Find where the given text appears and provide that cell's center as (X, Y) coordinate. 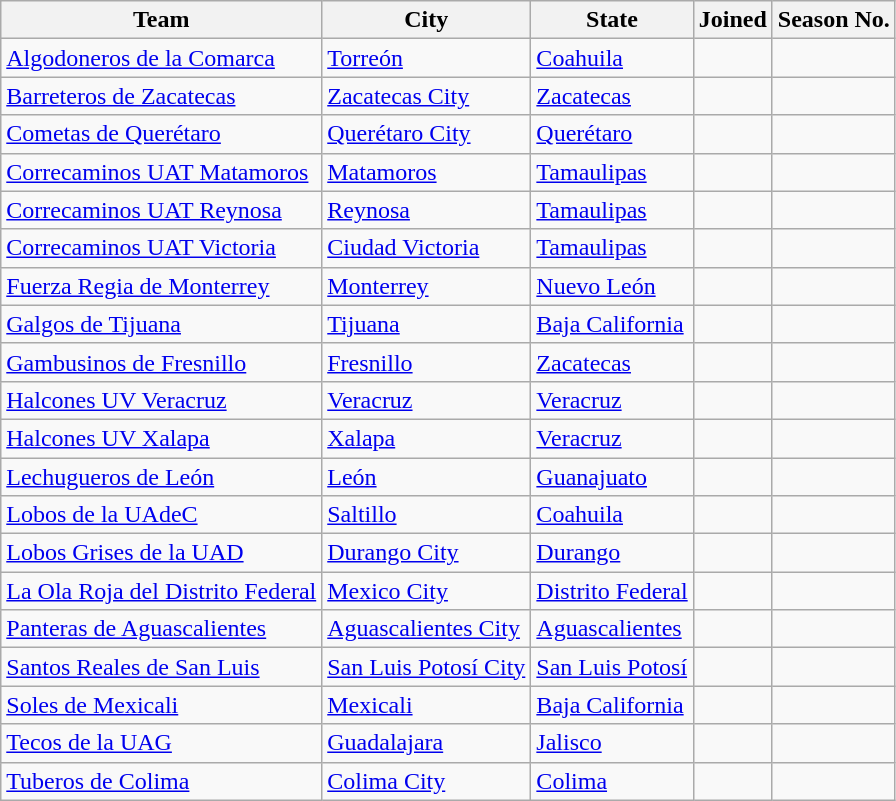
Correcaminos UAT Matamoros (162, 172)
Lobos Grises de la UAD (162, 553)
Matamoros (426, 172)
Team (162, 20)
Season No. (834, 20)
Tecos de la UAG (162, 743)
San Luis Potosí (612, 667)
Aguascalientes City (426, 629)
Algodoneros de la Comarca (162, 58)
Saltillo (426, 515)
City (426, 20)
Fresnillo (426, 362)
Correcaminos UAT Victoria (162, 248)
Monterrey (426, 286)
Santos Reales de San Luis (162, 667)
Panteras de Aguascalientes (162, 629)
León (426, 477)
Tuberos de Colima (162, 781)
Mexicali (426, 705)
Distrito Federal (612, 591)
Gambusinos de Fresnillo (162, 362)
Mexico City (426, 591)
State (612, 20)
Guanajuato (612, 477)
Galgos de Tijuana (162, 324)
San Luis Potosí City (426, 667)
Torreón (426, 58)
Xalapa (426, 438)
Colima (612, 781)
Joined (732, 20)
Fuerza Regia de Monterrey (162, 286)
Tijuana (426, 324)
Barreteros de Zacatecas (162, 96)
Jalisco (612, 743)
Aguascalientes (612, 629)
Ciudad Victoria (426, 248)
Reynosa (426, 210)
Cometas de Querétaro (162, 134)
Soles de Mexicali (162, 705)
Querétaro (612, 134)
Zacatecas City (426, 96)
Colima City (426, 781)
La Ola Roja del Distrito Federal (162, 591)
Halcones UV Xalapa (162, 438)
Halcones UV Veracruz (162, 400)
Lechugueros de León (162, 477)
Guadalajara (426, 743)
Durango (612, 553)
Nuevo León (612, 286)
Correcaminos UAT Reynosa (162, 210)
Durango City (426, 553)
Querétaro City (426, 134)
Lobos de la UAdeC (162, 515)
